Return the (x, y) coordinate for the center point of the cell that contains the specified text.  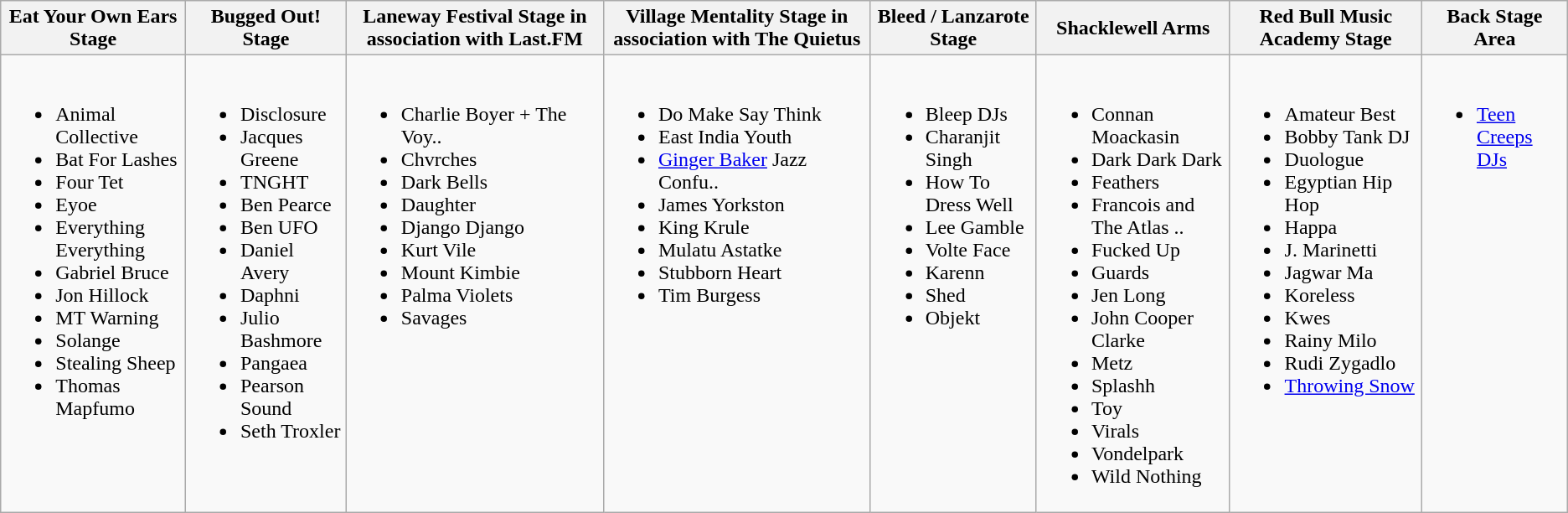
Bleed / Lanzarote Stage (953, 28)
Eat Your Own Ears Stage (94, 28)
Teen Creeps DJs (1494, 283)
Laneway Festival Stage in association with Last.FM (474, 28)
Back Stage Area (1494, 28)
Do Make Say ThinkEast India YouthGinger Baker Jazz Confu..James YorkstonKing KruleMulatu AstatkeStubborn HeartTim Burgess (737, 283)
DisclosureJacques GreeneTNGHTBen PearceBen UFODaniel AveryDaphniJulio BashmorePangaeaPearson SoundSeth Troxler (266, 283)
Bugged Out! Stage (266, 28)
Red Bull Music Academy Stage (1325, 28)
Connan MoackasinDark Dark DarkFeathersFrancois and The Atlas ..Fucked UpGuardsJen LongJohn Cooper ClarkeMetzSplashhToyViralsVondelparkWild Nothing (1132, 283)
Amateur BestBobby Tank DJDuologueEgyptian Hip HopHappaJ. MarinettiJagwar MaKorelessKwesRainy MiloRudi ZygadloThrowing Snow (1325, 283)
Bleep DJsCharanjit SinghHow To Dress WellLee GambleVolte FaceKarennShedObjekt (953, 283)
Charlie Boyer + The Voy..ChvrchesDark BellsDaughterDjango DjangoKurt VileMount KimbiePalma VioletsSavages (474, 283)
Shacklewell Arms (1132, 28)
Animal CollectiveBat For LashesFour TetEyoeEverything EverythingGabriel BruceJon HillockMT WarningSolangeStealing SheepThomas Mapfumo (94, 283)
Village Mentality Stage in association with The Quietus (737, 28)
